From the cell containing the given text, extract its center point as (x, y) coordinate. 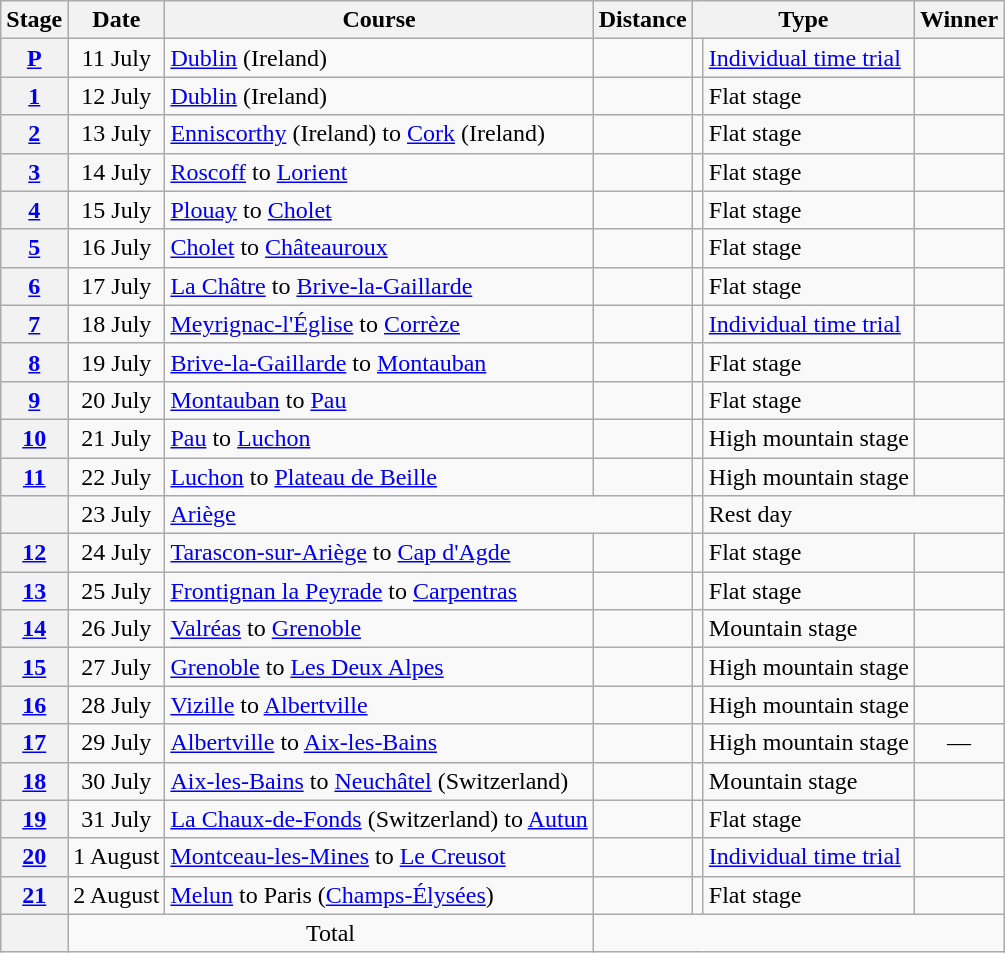
1 August (116, 857)
3 (34, 172)
16 (34, 705)
29 July (116, 743)
Cholet to Châteauroux (379, 248)
P (34, 58)
Montceau-les-Mines to Le Creusot (379, 857)
Pau to Luchon (379, 438)
26 July (116, 629)
Meyrignac-l'Église to Corrèze (379, 324)
12 July (116, 96)
Winner (958, 20)
2 (34, 134)
27 July (116, 667)
4 (34, 210)
17 (34, 743)
17 July (116, 286)
La Châtre to Brive-la-Gaillarde (379, 286)
19 (34, 819)
— (958, 743)
21 (34, 895)
23 July (116, 515)
28 July (116, 705)
25 July (116, 591)
Aix-les-Bains to Neuchâtel (Switzerland) (379, 781)
Distance (642, 20)
31 July (116, 819)
9 (34, 400)
6 (34, 286)
11 (34, 477)
Date (116, 20)
13 July (116, 134)
13 (34, 591)
Montauban to Pau (379, 400)
20 July (116, 400)
14 (34, 629)
Ariège (428, 515)
Albertville to Aix-les-Bains (379, 743)
8 (34, 362)
19 July (116, 362)
Luchon to Plateau de Beille (379, 477)
Brive-la-Gaillarde to Montauban (379, 362)
Tarascon-sur-Ariège to Cap d'Agde (379, 553)
2 August (116, 895)
La Chaux-de-Fonds (Switzerland) to Autun (379, 819)
Valréas to Grenoble (379, 629)
14 July (116, 172)
1 (34, 96)
10 (34, 438)
Rest day (853, 515)
18 (34, 781)
30 July (116, 781)
Enniscorthy (Ireland) to Cork (Ireland) (379, 134)
18 July (116, 324)
Frontignan la Peyrade to Carpentras (379, 591)
Plouay to Cholet (379, 210)
21 July (116, 438)
12 (34, 553)
Course (379, 20)
15 July (116, 210)
Melun to Paris (Champs-Élysées) (379, 895)
20 (34, 857)
Type (803, 20)
7 (34, 324)
Vizille to Albertville (379, 705)
Total (330, 933)
Roscoff to Lorient (379, 172)
5 (34, 248)
Grenoble to Les Deux Alpes (379, 667)
16 July (116, 248)
15 (34, 667)
22 July (116, 477)
24 July (116, 553)
11 July (116, 58)
Stage (34, 20)
